Output the (x, y) coordinate of the center of the cell containing the given text.  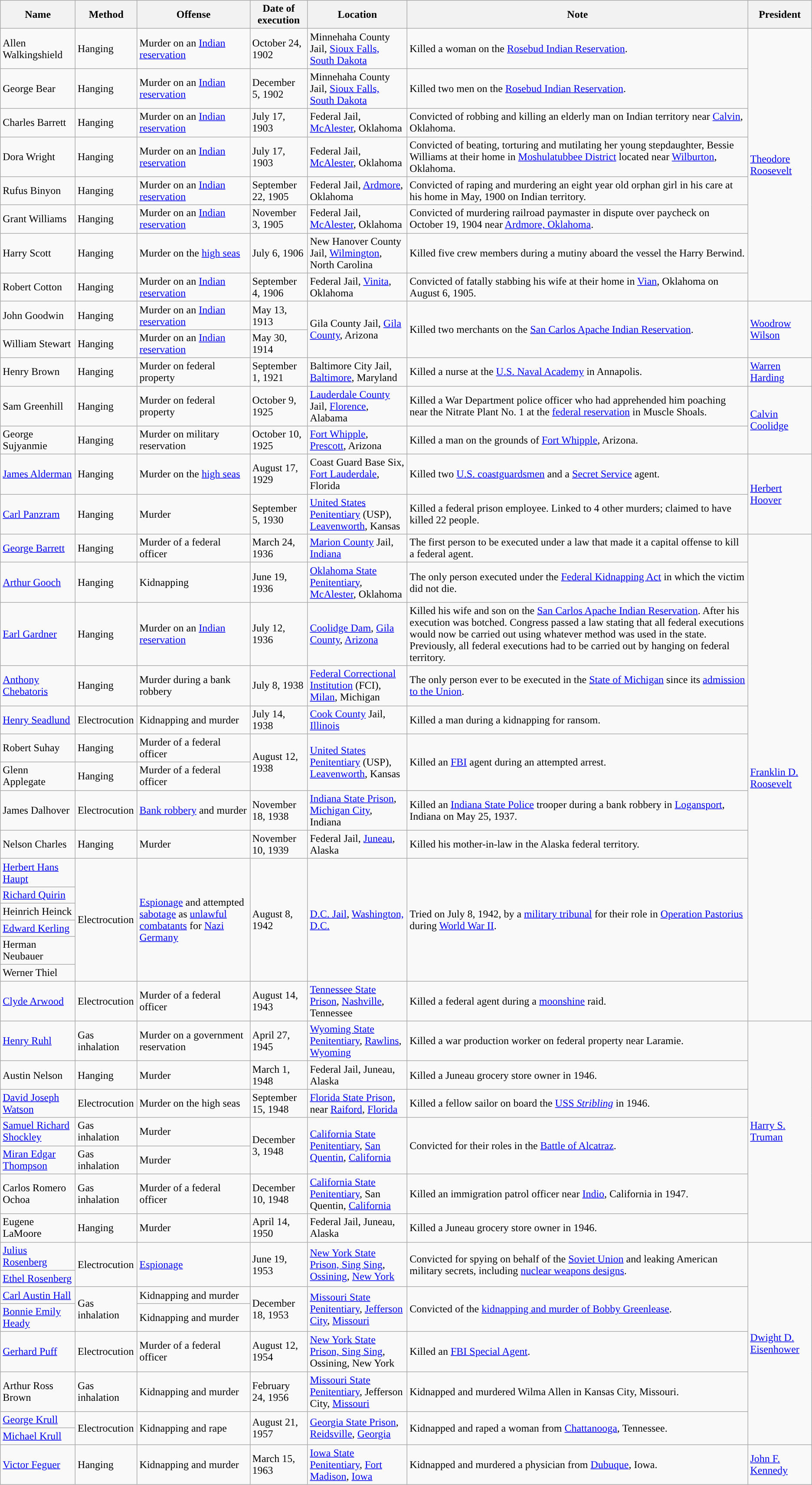
Florida State Prison, near Raiford, Florida (357, 1103)
President (780, 15)
Carl Panzram (38, 514)
July 14, 1938 (278, 720)
George Barrett (38, 549)
Convicted of fatally stabbing his wife at their home in Vian, Oklahoma on August 6, 1905. (578, 287)
Date of execution (278, 15)
D.C. Jail, Washington, D.C. (357, 920)
Victor Feguer (38, 1465)
Lauderdale County Jail, Florence, Alabama (357, 406)
Heinrich Heinck (38, 911)
December 5, 1902 (278, 89)
Eugene LaMoore (38, 1228)
Edward Kerling (38, 928)
Oklahoma State Penitentiary, McAlester, Oklahoma (357, 582)
James Dalhover (38, 810)
August 21, 1957 (278, 1428)
Calvin Coolidge (780, 420)
Herman Neubauer (38, 950)
September 15, 1948 (278, 1103)
Killed an FBI Special Agent. (578, 1351)
Federal Jail, Ardmore, Oklahoma (357, 191)
Kidnapping and rape (193, 1428)
August 8, 1942 (278, 920)
April 27, 1945 (278, 1041)
Dora Wright (38, 157)
Killed a woman on the Rosebud Indian Reservation. (578, 49)
Earl Gardner (38, 634)
Convicted of the kidnapping and murder of Bobby Greenlease. (578, 1309)
Robert Cotton (38, 287)
Kidnapping (193, 582)
Killed a man during a kidnapping for ransom. (578, 720)
Harry Scott (38, 253)
Fort Whipple, Prescott, Arizona (357, 440)
Killed a war production worker on federal property near Laramie. (578, 1041)
November 18, 1938 (278, 810)
Kidnapped and raped a woman from Chattanooga, Tennessee. (578, 1428)
September 5, 1930 (278, 514)
Sam Greenhill (38, 406)
Richard Quirin (38, 895)
March 15, 1963 (278, 1465)
Convicted of raping and murdering an eight year old orphan girl in his care at his home in May, 1900 on Indian territory. (578, 191)
April 14, 1950 (278, 1228)
May 30, 1914 (278, 344)
Tennessee State Prison, Nashville, Tennessee (357, 1001)
Miran Edgar Thompson (38, 1160)
Gila County Jail, Gila County, Arizona (357, 329)
Robert Suhay (38, 748)
December 3, 1948 (278, 1146)
James Alderman (38, 474)
Ethel Rosenberg (38, 1278)
Killed two men on the Rosebud Indian Reservation. (578, 89)
Note (578, 15)
Convicted for spying on behalf of the Soviet Union and leaking American military secrets, including nuclear weapons designs. (578, 1265)
Method (106, 15)
Federal Jail, Vinita, Oklahoma (357, 287)
Killed an immigration patrol officer near Indio, California in 1947. (578, 1194)
Glenn Applegate (38, 776)
Kidnapped and murdered a physician from Dubuque, Iowa. (578, 1465)
The only person ever to be executed in the State of Michigan since its admission to the Union. (578, 686)
Samuel Richard Shockley (38, 1132)
Arthur Gooch (38, 582)
George Krull (38, 1420)
Killed a federal prison employee. Linked to 4 other murders; claimed to have killed 22 people. (578, 514)
Federal Correctional Institution (FCI), Milan, Michigan (357, 686)
Charles Barrett (38, 122)
July 8, 1938 (278, 686)
Murder on military reservation (193, 440)
September 1, 1921 (278, 371)
Espionage (193, 1265)
Nelson Charles (38, 844)
February 24, 1956 (278, 1391)
August 17, 1929 (278, 474)
Bonnie Emily Heady (38, 1317)
Location (357, 15)
Clyde Arwood (38, 1001)
Grant Williams (38, 219)
Killed a man on the grounds of Fort Whipple, Arizona. (578, 440)
Killed a War Department police officer who had apprehended him poaching near the Nitrate Plant No. 1 at the federal reservation in Muscle Shoals. (578, 406)
June 19, 1936 (278, 582)
Anthony Chebatoris (38, 686)
May 13, 1913 (278, 315)
Killed an Indiana State Police trooper during a bank robbery in Logansport, Indiana on May 25, 1937. (578, 810)
David Joseph Watson (38, 1103)
Murder during a bank robbery (193, 686)
March 24, 1936 (278, 549)
Coolidge Dam, Gila County, Arizona (357, 634)
Woodrow Wilson (780, 329)
Baltimore City Jail, Baltimore, Maryland (357, 371)
Henry Brown (38, 371)
August 14, 1943 (278, 1001)
Killed two U.S. coastguardsmen and a Secret Service agent. (578, 474)
Henry Ruhl (38, 1041)
Killed two merchants on the San Carlos Apache Indian Reservation. (578, 329)
Allen Walkingshield (38, 49)
The first person to be executed under a law that made it a capital offense to kill a federal agent. (578, 549)
July 12, 1936 (278, 634)
John F. Kennedy (780, 1465)
March 1, 1948 (278, 1075)
Kidnapped and murdered Wilma Allen in Kansas City, Missouri. (578, 1391)
New Hanover County Jail, Wilmington, North Carolina (357, 253)
Rufus Binyon (38, 191)
Gerhard Puff (38, 1351)
Convicted of robbing and killing an elderly man on Indian territory near Calvin, Oklahoma. (578, 122)
The only person executed under the Federal Kidnapping Act in which the victim did not die. (578, 582)
Offense (193, 15)
Killed his mother-in-law in the Alaska federal territory. (578, 844)
William Stewart (38, 344)
November 10, 1939 (278, 844)
Killed a fellow sailor on board the USS Stribling in 1946. (578, 1103)
December 10, 1948 (278, 1194)
Henry Seadlund (38, 720)
John Goodwin (38, 315)
Herbert Hoover (780, 494)
Tried on July 8, 1942, by a military tribunal for their role in Operation Pastorius during World War II. (578, 920)
Killed a nurse at the U.S. Naval Academy in Annapolis. (578, 371)
July 6, 1906 (278, 253)
Georgia State Prison, Reidsville, Georgia (357, 1428)
Harry S. Truman (780, 1132)
Killed an FBI agent during an attempted arrest. (578, 762)
October 10, 1925 (278, 440)
September 4, 1906 (278, 287)
Dwight D. Eisenhower (780, 1343)
Werner Thiel (38, 973)
Cook County Jail, Illinois (357, 720)
Convicted of murdering railroad paymaster in dispute over paycheck on October 19, 1904 near Ardmore, Oklahoma. (578, 219)
Herbert Hans Haupt (38, 872)
Name (38, 15)
September 22, 1905 (278, 191)
Carl Austin Hall (38, 1295)
December 18, 1953 (278, 1309)
Murder on a government reservation (193, 1041)
Franklin D. Roosevelt (780, 778)
Julius Rosenberg (38, 1256)
George Bear (38, 89)
Killed a federal agent during a moonshine raid. (578, 1001)
October 9, 1925 (278, 406)
Carlos Romero Ochoa (38, 1194)
Wyoming State Penitentiary, Rawlins, Wyoming (357, 1041)
Michael Krull (38, 1436)
Marion County Jail, Indiana (357, 549)
August 12, 1938 (278, 762)
Bank robbery and murder (193, 810)
George Sujyanmie (38, 440)
Espionage and attempted sabotage as unlawful combatants for Nazi Germany (193, 920)
June 19, 1953 (278, 1265)
October 24, 1902 (278, 49)
Austin Nelson (38, 1075)
Iowa State Penitentiary, Fort Madison, Iowa (357, 1465)
August 12, 1954 (278, 1351)
Killed five crew members during a mutiny aboard the vessel the Harry Berwind. (578, 253)
Convicted for their roles in the Battle of Alcatraz. (578, 1146)
Indiana State Prison, Michigan City, Indiana (357, 810)
Arthur Ross Brown (38, 1391)
Theodore Roosevelt (780, 165)
Coast Guard Base Six, Fort Lauderdale, Florida (357, 474)
November 3, 1905 (278, 219)
Warren Harding (780, 371)
